Scan for the cell matching the given text and deliver its [x, y] coordinate at center. 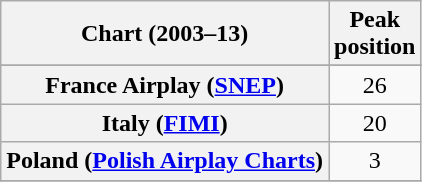
20 [375, 123]
Peakposition [375, 34]
Italy (FIMI) [165, 123]
26 [375, 85]
Chart (2003–13) [165, 34]
France Airplay (SNEP) [165, 85]
3 [375, 161]
Poland (Polish Airplay Charts) [165, 161]
